Capture the cell that displays the provided text and extract its [x, y] central coordinate. 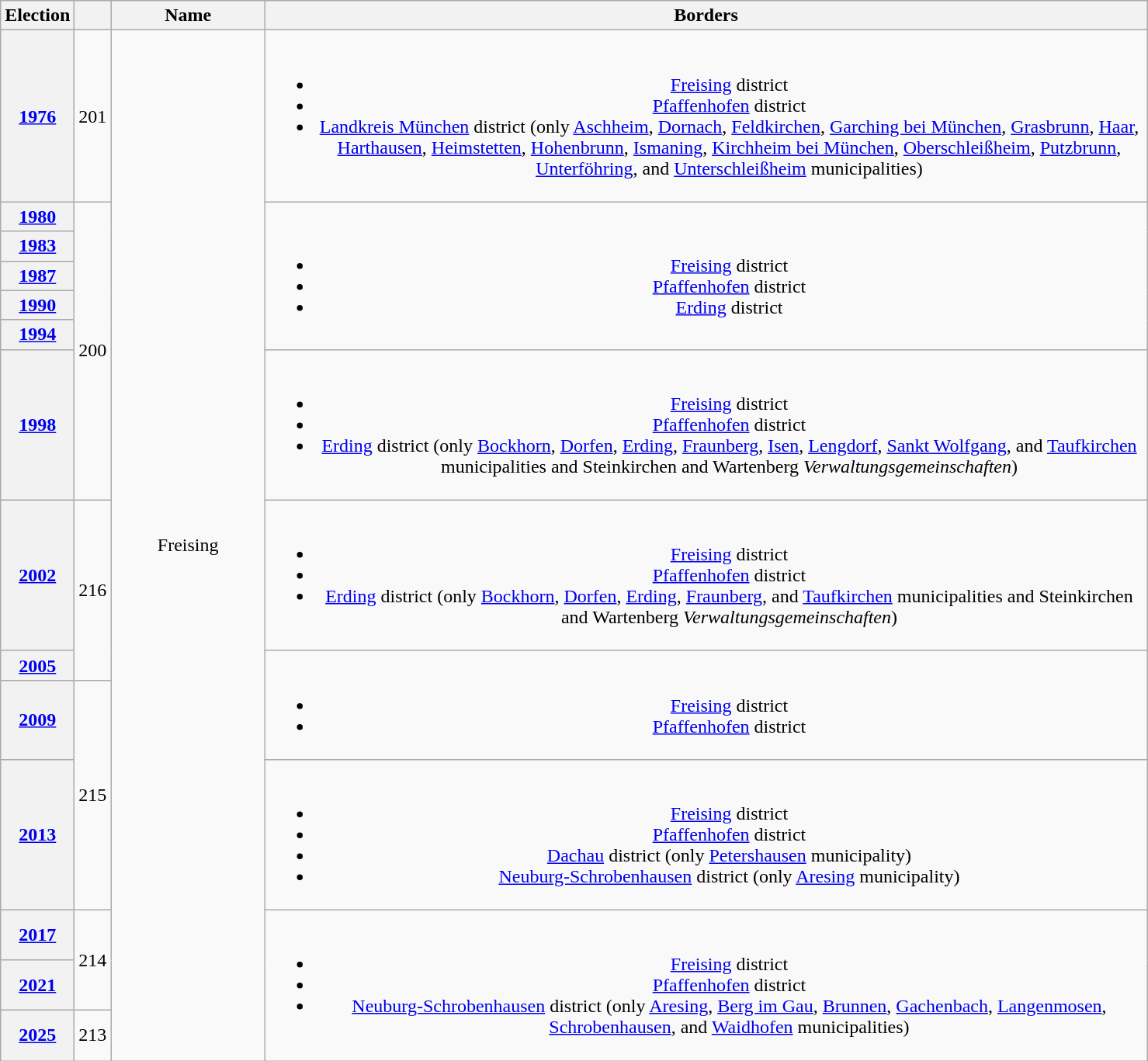
Freising [188, 546]
Borders [706, 16]
Election [37, 16]
1994 [37, 335]
Freising districtPfaffenhofen districtDachau district (only Petershausen municipality)Neuburg-Schrobenhausen district (only Aresing municipality) [706, 834]
1980 [37, 217]
2009 [37, 719]
Name [188, 16]
2002 [37, 575]
213 [93, 1035]
1976 [37, 116]
2021 [37, 986]
1987 [37, 276]
1983 [37, 246]
216 [93, 590]
1998 [37, 425]
214 [93, 959]
Freising districtPfaffenhofen districtErding district [706, 276]
215 [93, 795]
2025 [37, 1035]
2013 [37, 834]
2005 [37, 665]
200 [93, 351]
201 [93, 116]
Freising districtPfaffenhofen district [706, 705]
1990 [37, 305]
2017 [37, 934]
